Capture the cell that displays the provided text and extract its (x, y) central coordinate. 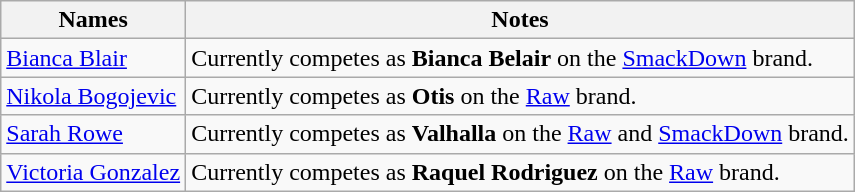
Currently competes as Valhalla on the Raw and SmackDown brand. (520, 134)
Currently competes as Otis on the Raw brand. (520, 96)
Currently competes as Raquel Rodriguez on the Raw brand. (520, 172)
Victoria Gonzalez (94, 172)
Nikola Bogojevic (94, 96)
Bianca Blair (94, 58)
Sarah Rowe (94, 134)
Currently competes as Bianca Belair on the SmackDown brand. (520, 58)
Names (94, 20)
Notes (520, 20)
